Return (X, Y) of the center of cell containing provided text 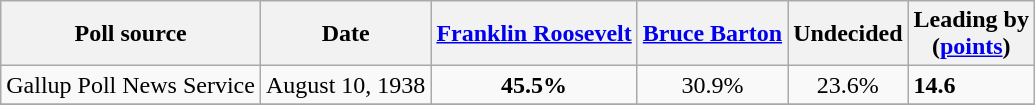
Undecided (848, 34)
45.5% (534, 85)
14.6 (971, 85)
Franklin Roosevelt (534, 34)
23.6% (848, 85)
Gallup Poll News Service (131, 85)
August 10, 1938 (345, 85)
Poll source (131, 34)
Date (345, 34)
Leading by(points) (971, 34)
Bruce Barton (712, 34)
30.9% (712, 85)
